Output the (X, Y) coordinate of the center of the cell containing the given text.  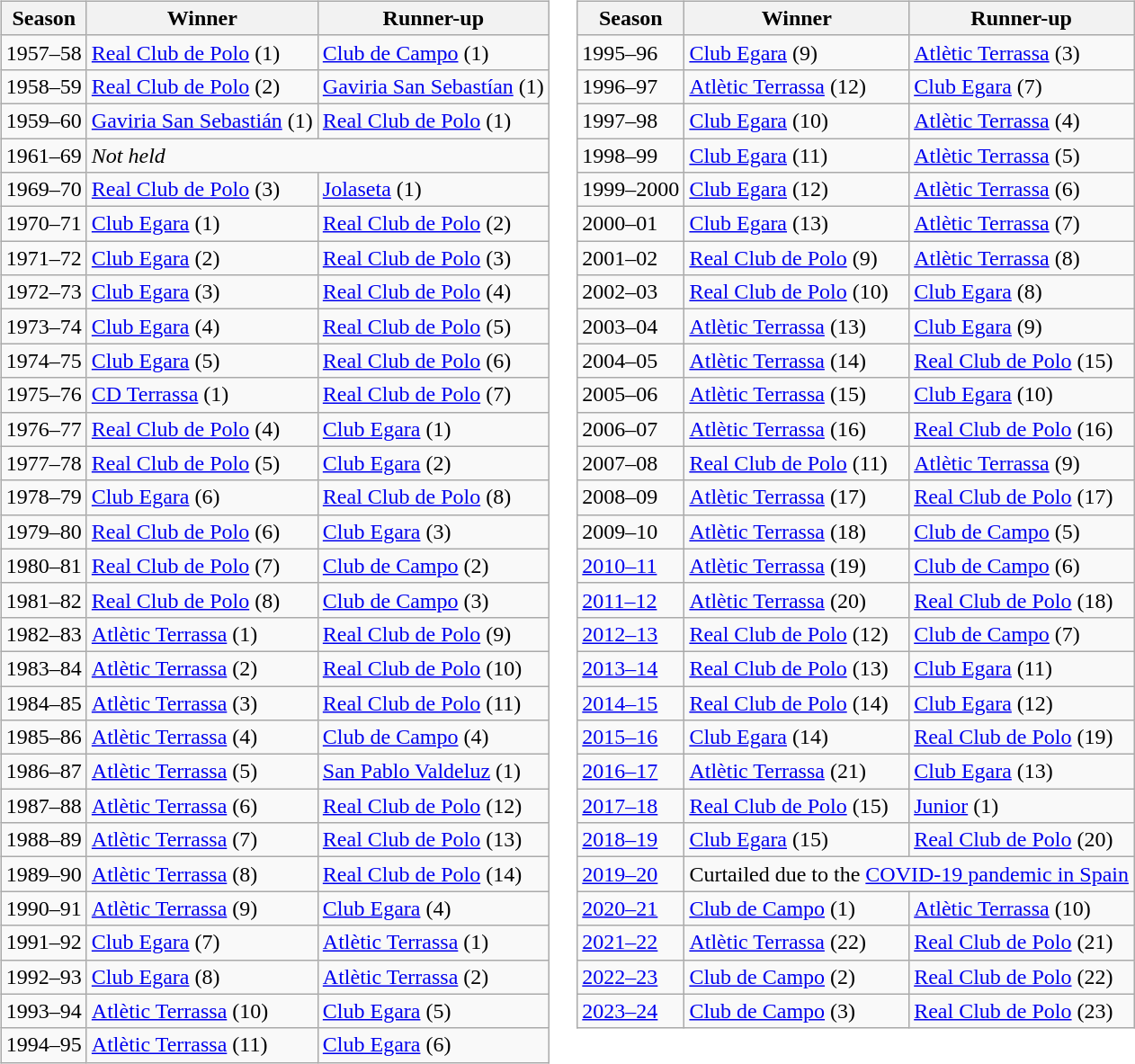
Club de Campo (6) (1022, 566)
Atlètic Terrassa (20) (797, 600)
1958–59 (43, 86)
2020–21 (631, 908)
1975–76 (43, 395)
Curtailed due to the COVID-19 pandemic in Spain (909, 874)
Atlètic Terrassa (12) (797, 86)
1979–80 (43, 532)
Atlètic Terrassa (16) (797, 429)
2001–02 (631, 258)
Club Egara (15) (797, 840)
Gaviria San Sebastían (1) (433, 86)
Atlètic Terrassa (14) (797, 361)
1986–87 (43, 772)
Club Egara (14) (797, 738)
Club de Campo (7) (1022, 634)
1961–69 (43, 156)
2008–09 (631, 497)
2015–16 (631, 738)
2003–04 (631, 326)
2016–17 (631, 772)
2005–06 (631, 395)
2013–14 (631, 668)
2021–22 (631, 943)
Gaviria San Sebastián (1) (201, 121)
1988–89 (43, 840)
1974–75 (43, 361)
1999–2000 (631, 190)
1993–94 (43, 1011)
2022–23 (631, 977)
1987–88 (43, 806)
Real Club de Polo (17) (1022, 497)
Atlètic Terrassa (15) (797, 395)
Atlètic Terrassa (18) (797, 532)
Real Club de Polo (23) (1022, 1011)
1992–93 (43, 977)
1997–98 (631, 121)
1989–90 (43, 874)
2010–11 (631, 566)
2009–10 (631, 532)
2011–12 (631, 600)
Atlètic Terrassa (22) (797, 943)
1973–74 (43, 326)
Atlètic Terrassa (17) (797, 497)
1970–71 (43, 224)
1977–78 (43, 463)
Atlètic Terrassa (21) (797, 772)
1994–95 (43, 1045)
2018–19 (631, 840)
1981–82 (43, 600)
Real Club de Polo (21) (1022, 943)
Atlètic Terrassa (19) (797, 566)
1995–96 (631, 52)
2014–15 (631, 702)
Jolaseta (1) (433, 190)
Club de Campo (4) (433, 738)
2019–20 (631, 874)
Real Club de Polo (16) (1022, 429)
1990–91 (43, 908)
CD Terrassa (1) (201, 395)
1998–99 (631, 156)
1959–60 (43, 121)
1969–70 (43, 190)
Junior (1) (1022, 806)
2007–08 (631, 463)
1957–58 (43, 52)
Atlètic Terrassa (13) (797, 326)
1996–97 (631, 86)
Real Club de Polo (22) (1022, 977)
2000–01 (631, 224)
2002–03 (631, 292)
2004–05 (631, 361)
Club de Campo (5) (1022, 532)
2017–18 (631, 806)
1978–79 (43, 497)
2023–24 (631, 1011)
1983–84 (43, 668)
1985–86 (43, 738)
Real Club de Polo (20) (1022, 840)
1972–73 (43, 292)
1984–85 (43, 702)
1976–77 (43, 429)
1991–92 (43, 943)
San Pablo Valdeluz (1) (433, 772)
2006–07 (631, 429)
Real Club de Polo (19) (1022, 738)
Atlètic Terrassa (11) (201, 1045)
2012–13 (631, 634)
Not held (317, 156)
1980–81 (43, 566)
1971–72 (43, 258)
Real Club de Polo (18) (1022, 600)
1982–83 (43, 634)
